Detect which cell encompasses the target text, then output its (x, y) center coordinate. 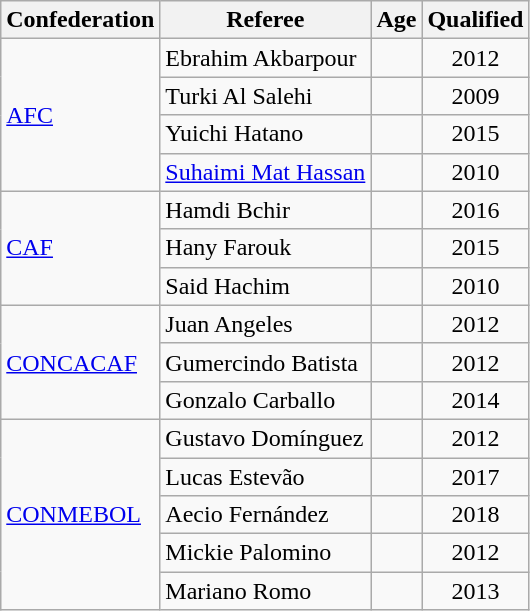
CONCACAF (80, 362)
Gonzalo Carballo (266, 400)
Gustavo Domínguez (266, 438)
Ebrahim Akbarpour (266, 58)
AFC (80, 115)
Lucas Estevão (266, 477)
2017 (476, 477)
2013 (476, 591)
Yuichi Hatano (266, 134)
Referee (266, 20)
2014 (476, 400)
Suhaimi Mat Hassan (266, 172)
CONMEBOL (80, 514)
Turki Al Salehi (266, 96)
Qualified (476, 20)
Age (396, 20)
Mickie Palomino (266, 553)
Hany Farouk (266, 248)
2018 (476, 515)
Aecio Fernández (266, 515)
Said Hachim (266, 286)
CAF (80, 248)
Juan Angeles (266, 324)
Mariano Romo (266, 591)
2016 (476, 210)
Hamdi Bchir (266, 210)
Gumercindo Batista (266, 362)
2009 (476, 96)
Confederation (80, 20)
